For the text-containing cell, return its midpoint in [X, Y] coordinate format. 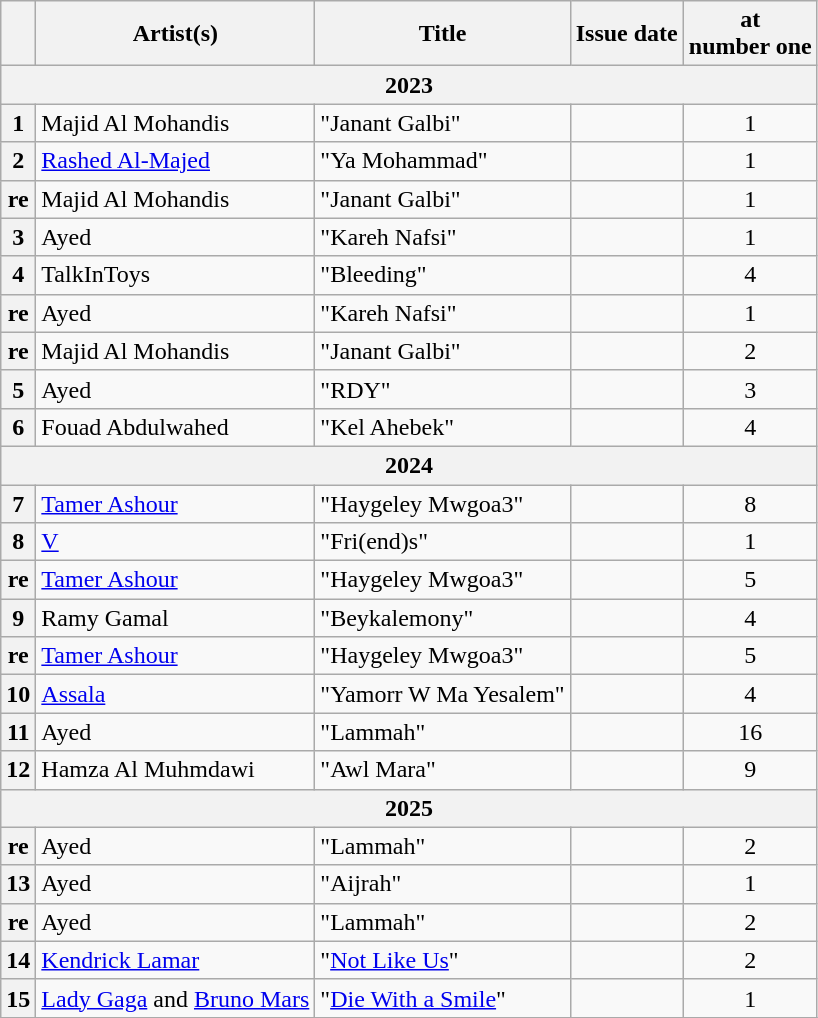
Fouad Abdulwahed [176, 427]
11 [18, 732]
Kendrick Lamar [176, 960]
Lady Gaga and Bruno Mars [176, 998]
"Kel Ahebek" [442, 427]
"Die With a Smile" [442, 998]
"Ya Mohammad" [442, 161]
2023 [409, 85]
TalkInToys [176, 275]
16 [750, 732]
Artist(s) [176, 34]
"RDY" [442, 389]
6 [18, 427]
"Beykalemony" [442, 618]
V [176, 542]
Assala [176, 694]
12 [18, 770]
Hamza Al Muhmdawi [176, 770]
Issue date [626, 34]
"Aijrah" [442, 884]
atnumber one [750, 34]
"Awl Mara" [442, 770]
15 [18, 998]
Title [442, 34]
"Fri(end)s" [442, 542]
13 [18, 884]
"Bleeding" [442, 275]
2024 [409, 465]
"Not Like Us" [442, 960]
2025 [409, 808]
Rashed Al-Majed [176, 161]
Ramy Gamal [176, 618]
"Yamorr W Ma Yesalem" [442, 694]
14 [18, 960]
7 [18, 503]
10 [18, 694]
